For the text-containing cell, return its midpoint in (X, Y) coordinate format. 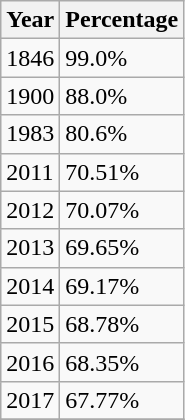
1900 (30, 96)
2016 (30, 362)
2014 (30, 286)
68.35% (122, 362)
70.07% (122, 210)
88.0% (122, 96)
2017 (30, 400)
Year (30, 20)
Percentage (122, 20)
99.0% (122, 58)
2015 (30, 324)
2012 (30, 210)
69.17% (122, 286)
68.78% (122, 324)
80.6% (122, 134)
70.51% (122, 172)
2013 (30, 248)
67.77% (122, 400)
2011 (30, 172)
69.65% (122, 248)
1983 (30, 134)
1846 (30, 58)
